Output the (x, y) coordinate of the center of the cell containing the given text.  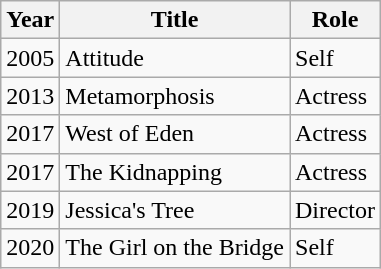
2020 (30, 248)
Year (30, 20)
The Girl on the Bridge (175, 248)
Title (175, 20)
The Kidnapping (175, 172)
West of Eden (175, 134)
2005 (30, 58)
Attitude (175, 58)
2019 (30, 210)
Role (336, 20)
Jessica's Tree (175, 210)
Metamorphosis (175, 96)
Director (336, 210)
2013 (30, 96)
